From the cell containing the given text, extract its center point as [x, y] coordinate. 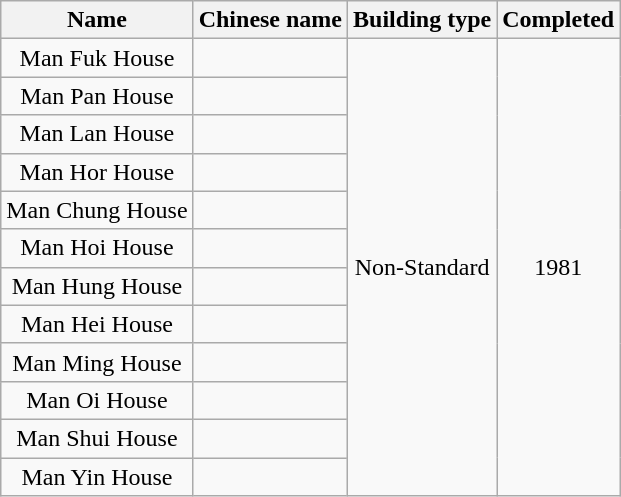
1981 [558, 268]
Man Pan House [97, 96]
Completed [558, 20]
Man Hor House [97, 172]
Building type [422, 20]
Man Hoi House [97, 248]
Man Lan House [97, 134]
Name [97, 20]
Man Chung House [97, 210]
Man Oi House [97, 400]
Non-Standard [422, 268]
Man Yin House [97, 477]
Man Hei House [97, 324]
Man Ming House [97, 362]
Man Fuk House [97, 58]
Chinese name [270, 20]
Man Shui House [97, 438]
Man Hung House [97, 286]
